Pinpoint the cell where the given text exists, returning its (X, Y) midpoint coordinate. 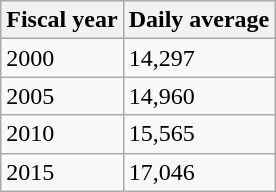
15,565 (199, 134)
2015 (62, 172)
14,960 (199, 96)
2005 (62, 96)
Fiscal year (62, 20)
2000 (62, 58)
2010 (62, 134)
17,046 (199, 172)
Daily average (199, 20)
14,297 (199, 58)
